Scan for the cell matching the given text and deliver its (x, y) coordinate at center. 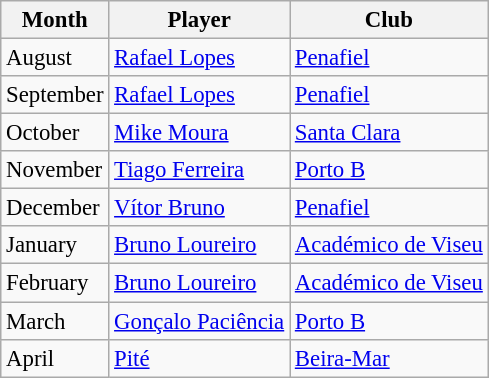
March (55, 321)
Month (55, 20)
November (55, 170)
August (55, 58)
Tiago Ferreira (200, 170)
September (55, 95)
Player (200, 20)
April (55, 358)
Beira-Mar (390, 358)
Club (390, 20)
Santa Clara (390, 133)
Mike Moura (200, 133)
Pité (200, 358)
October (55, 133)
January (55, 245)
Vítor Bruno (200, 208)
Gonçalo Paciência (200, 321)
December (55, 208)
February (55, 283)
